From the cell containing the given text, extract its center point as [x, y] coordinate. 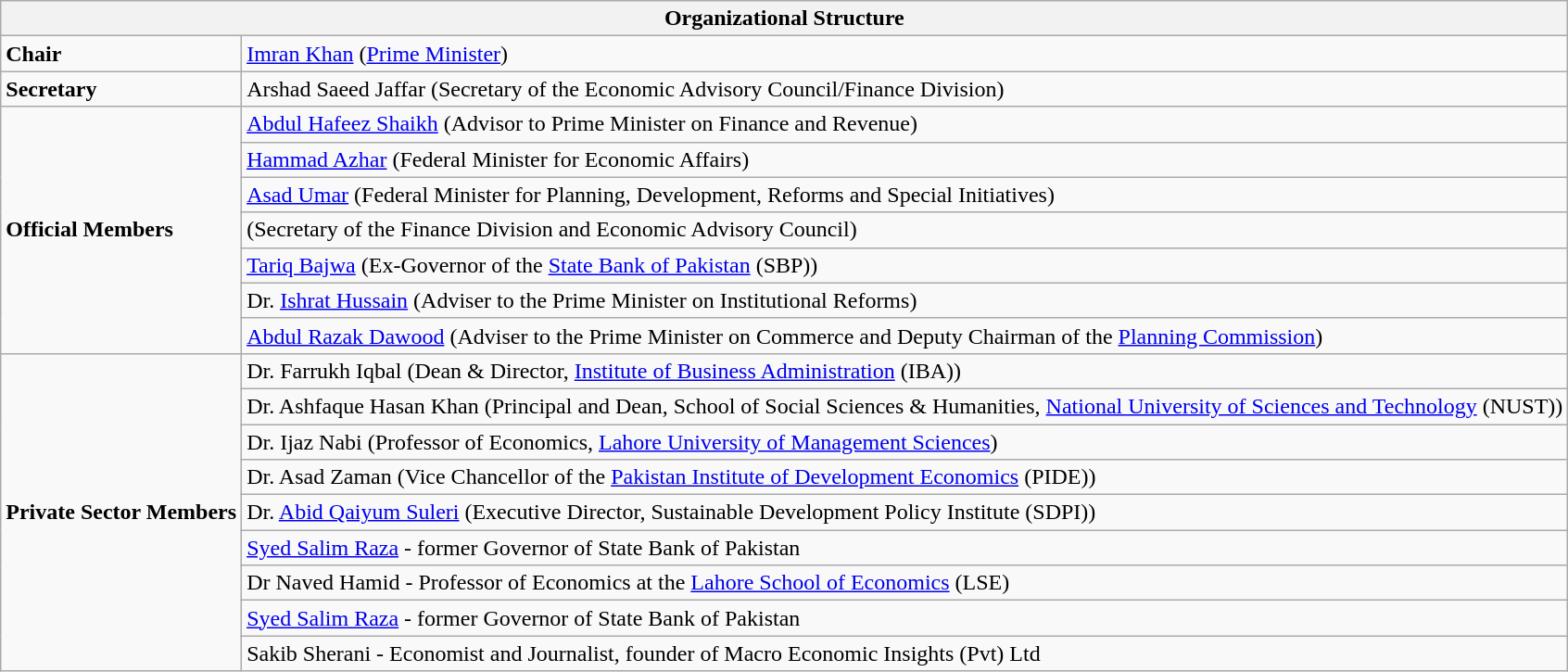
Sakib Sherani - Economist and Journalist, founder of Macro Economic Insights (Pvt) Ltd [904, 653]
Dr. Ishrat Hussain (Adviser to the Prime Minister on Institutional Reforms) [904, 300]
Hammad Azhar (Federal Minister for Economic Affairs) [904, 159]
Official Members [121, 230]
Tariq Bajwa (Ex-Governor of the State Bank of Pakistan (SBP)) [904, 265]
Abdul Razak Dawood (Adviser to the Prime Minister on Commerce and Deputy Chairman of the Planning Commission) [904, 336]
Dr. Ashfaque Hasan Khan (Principal and Dean, School of Social Sciences & Humanities, National University of Sciences and Technology (NUST)) [904, 406]
Asad Umar (Federal Minister for Planning, Development, Reforms and Special Initiatives) [904, 195]
Private Sector Members [121, 512]
Secretary [121, 89]
Dr Naved Hamid - Professor of Economics at the Lahore School of Economics (LSE) [904, 583]
Imran Khan (Prime Minister) [904, 54]
Organizational Structure [784, 19]
Abdul Hafeez Shaikh (Advisor to Prime Minister on Finance and Revenue) [904, 124]
(Secretary of the Finance Division and Economic Advisory Council) [904, 230]
Dr. Farrukh Iqbal (Dean & Director, Institute of Business Administration (IBA)) [904, 371]
Dr. Ijaz Nabi (Professor of Economics, Lahore University of Management Sciences) [904, 442]
Arshad Saeed Jaffar (Secretary of the Economic Advisory Council/Finance Division) [904, 89]
Dr. Abid Qaiyum Suleri (Executive Director, Sustainable Development Policy Institute (SDPI)) [904, 513]
Dr. Asad Zaman (Vice Chancellor of the Pakistan Institute of Development Economics (PIDE)) [904, 477]
Chair [121, 54]
